Extract the [X, Y] coordinate from the center of the cell holding the provided text.  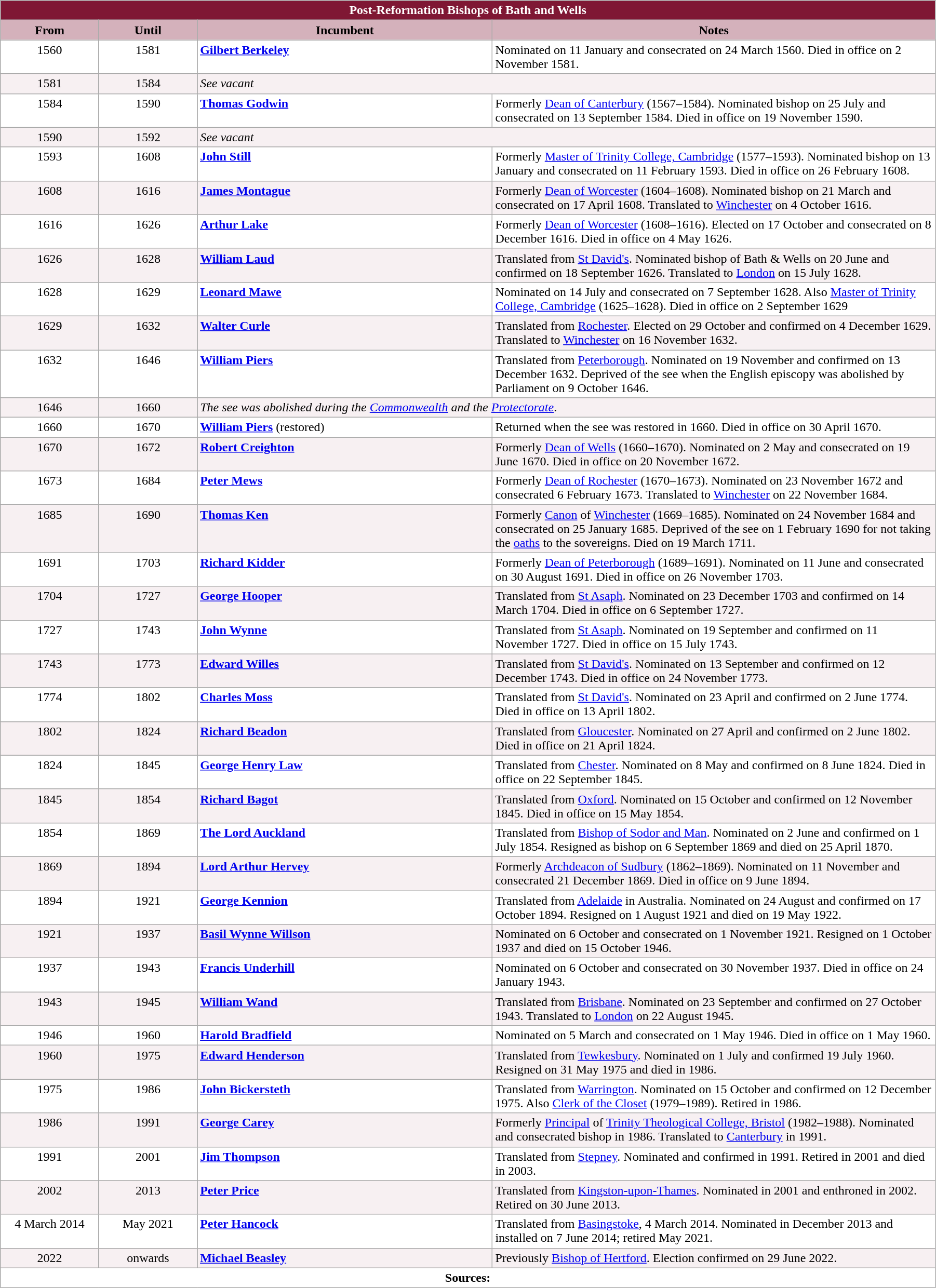
1560 [50, 57]
1684 [148, 488]
2022 [50, 1258]
1672 [148, 454]
Translated from Basingstoke, 4 March 2014. Nominated in December 2013 and installed on 7 June 2014; retired May 2021. [714, 1231]
Translated from St Asaph. Nominated on 19 September and confirmed on 11 November 1727. Died in office on 15 July 1743. [714, 637]
2001 [148, 1163]
1704 [50, 603]
Harold Bradfield [345, 1036]
Francis Underhill [345, 975]
Until [148, 30]
Nominated on 6 October and consecrated on 1 November 1921. Resigned on 1 October 1937 and died on 15 October 1946. [714, 941]
1685 [50, 529]
Michael Beasley [345, 1258]
William Piers [345, 374]
Peter Mews [345, 488]
Formerly Dean of Canterbury (1567–1584). Nominated bishop on 25 July and consecrated on 13 September 1584. Died in office on 19 November 1590. [714, 110]
Previously Bishop of Hertford. Election confirmed on 29 June 2022. [714, 1258]
Arthur Lake [345, 232]
Robert Creighton [345, 454]
Formerly Dean of Wells (1660–1670). Nominated on 2 May and consecrated on 19 June 1670. Died in office on 20 November 1672. [714, 454]
1592 [148, 137]
Formerly Archdeacon of Sudbury (1862–1869). Nominated on 11 November and consecrated 21 December 1869. Died in office on 9 June 1894. [714, 874]
Translated from St David's. Nominated on 23 April and confirmed on 2 June 1774. Died in office on 13 April 1802. [714, 704]
Formerly Dean of Rochester (1670–1673). Nominated on 23 November 1672 and consecrated 6 February 1673. Translated to Winchester on 22 November 1684. [714, 488]
May 2021 [148, 1231]
Thomas Godwin [345, 110]
William Laud [345, 265]
Translated from Oxford. Nominated on 15 October and confirmed on 12 November 1845. Died in office on 15 May 1854. [714, 806]
Translated from Kingston-upon-Thames. Nominated in 2001 and enthroned in 2002. Retired on 30 June 2013. [714, 1198]
Formerly Dean of Peterborough (1689–1691). Nominated on 11 June and consecrated on 30 August 1691. Died in office on 26 November 1703. [714, 569]
Richard Kidder [345, 569]
Translated from St David's. Nominated on 13 September and confirmed on 12 December 1743. Died in office on 24 November 1773. [714, 671]
George Kennion [345, 907]
Translated from Stepney. Nominated and confirmed in 1991. Retired in 2001 and died in 2003. [714, 1163]
James Montague [345, 197]
Formerly Dean of Worcester (1604–1608). Nominated bishop on 21 March and consecrated on 17 April 1608. Translated to Winchester on 4 October 1616. [714, 197]
1593 [50, 164]
Charles Moss [345, 704]
From [50, 30]
Sources: [468, 1278]
Translated from Chester. Nominated on 8 May and confirmed on 8 June 1824. Died in office on 22 September 1845. [714, 772]
Edward Willes [345, 671]
Nominated on 5 March and consecrated on 1 May 1946. Died in office on 1 May 1960. [714, 1036]
1945 [148, 1009]
Notes [714, 30]
Translated from Adelaide in Australia. Nominated on 24 August and confirmed on 17 October 1894. Resigned on 1 August 1921 and died on 19 May 1922. [714, 907]
4 March 2014 [50, 1231]
Edward Henderson [345, 1063]
The see was abolished during the Commonwealth and the Protectorate. [566, 408]
Nominated on 6 October and consecrated on 30 November 1937. Died in office on 24 January 1943. [714, 975]
The Lord Auckland [345, 839]
1691 [50, 569]
Lord Arthur Hervey [345, 874]
Gilbert Berkeley [345, 57]
1703 [148, 569]
William Piers (restored) [345, 427]
George Hooper [345, 603]
Post-Reformation Bishops of Bath and Wells [468, 10]
Basil Wynne Willson [345, 941]
Translated from Rochester. Elected on 29 October and confirmed on 4 December 1629. Translated to Winchester on 16 November 1632. [714, 332]
1690 [148, 529]
1673 [50, 488]
Jim Thompson [345, 1163]
Richard Bagot [345, 806]
onwards [148, 1258]
Translated from Gloucester. Nominated on 27 April and confirmed on 2 June 1802. Died in office on 21 April 1824. [714, 739]
William Wand [345, 1009]
Richard Beadon [345, 739]
1773 [148, 671]
Translated from Tewkesbury. Nominated on 1 July and confirmed 19 July 1960. Resigned on 31 May 1975 and died in 1986. [714, 1063]
John Still [345, 164]
Returned when the see was restored in 1660. Died in office on 30 April 1670. [714, 427]
Translated from Warrington. Nominated on 15 October and confirmed on 12 December 1975. Also Clerk of the Closet (1979–1989). Retired in 1986. [714, 1096]
Translated from Brisbane. Nominated on 23 September and confirmed on 27 October 1943. Translated to London on 22 August 1945. [714, 1009]
Walter Curle [345, 332]
Formerly Dean of Worcester (1608–1616). Elected on 17 October and consecrated on 8 December 1616. Died in office on 4 May 1626. [714, 232]
2013 [148, 1198]
1774 [50, 704]
1946 [50, 1036]
Translated from St Asaph. Nominated on 23 December 1703 and confirmed on 14 March 1704. Died in office on 6 September 1727. [714, 603]
George Henry Law [345, 772]
Peter Price [345, 1198]
Nominated on 14 July and consecrated on 7 September 1628. Also Master of Trinity College, Cambridge (1625–1628). Died in office on 2 September 1629 [714, 299]
Thomas Ken [345, 529]
Formerly Principal of Trinity Theological College, Bristol (1982–1988). Nominated and consecrated bishop in 1986. Translated to Canterbury in 1991. [714, 1130]
Leonard Mawe [345, 299]
Nominated on 11 January and consecrated on 24 March 1560. Died in office on 2 November 1581. [714, 57]
George Carey [345, 1130]
Incumbent [345, 30]
2002 [50, 1198]
Peter Hancock [345, 1231]
John Wynne [345, 637]
John Bickersteth [345, 1096]
Translated from St David's. Nominated bishop of Bath & Wells on 20 June and confirmed on 18 September 1626. Translated to London on 15 July 1628. [714, 265]
